Identify which cell holds the provided text, then report its (X, Y) central coordinate. 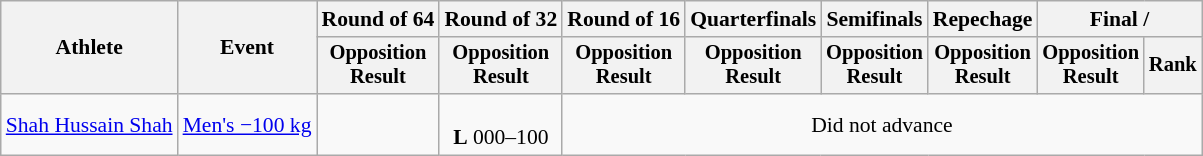
Semifinals (874, 19)
Round of 32 (500, 19)
Shah Hussain Shah (90, 124)
Quarterfinals (753, 19)
Event (248, 48)
Did not advance (882, 124)
Round of 16 (624, 19)
Round of 64 (378, 19)
Rank (1173, 66)
Men's −100 kg (248, 124)
Athlete (90, 48)
Repechage (983, 19)
Final / (1119, 19)
L 000–100 (500, 124)
